Determine the (X, Y) coordinate at the center of the cell enclosing the given text.  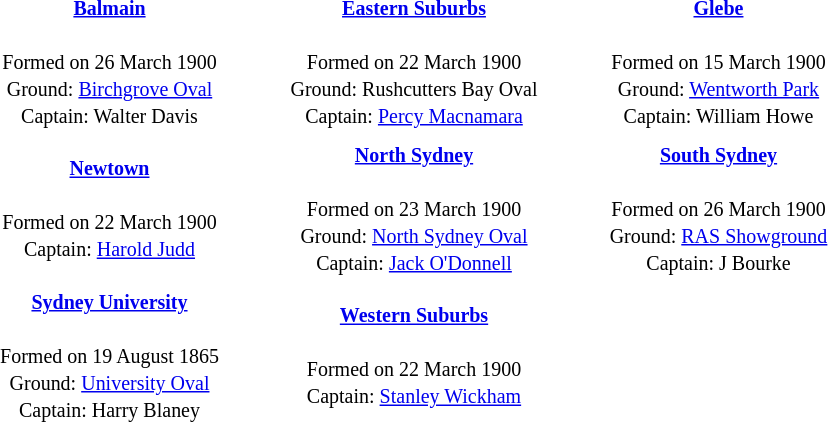
North SydneyFormed on 23 March 1900 Ground: North Sydney Oval Captain: Jack O'Donnell (414, 208)
